Find where the given text appears and provide that cell's center as (X, Y) coordinate. 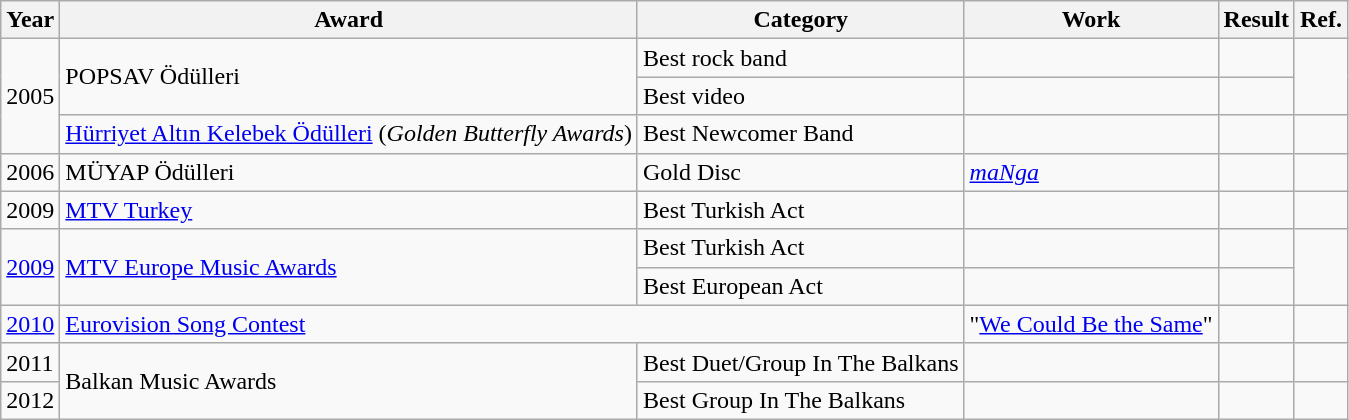
Balkan Music Awards (349, 381)
maNga (1091, 172)
Gold Disc (800, 172)
Award (349, 20)
POPSAV Ödülleri (349, 77)
MTV Europe Music Awards (349, 267)
Best Duet/Group In The Balkans (800, 362)
Best Group In The Balkans (800, 400)
2006 (30, 172)
Work (1091, 20)
Eurovision Song Contest (512, 324)
MÜYAP Ödülleri (349, 172)
"We Could Be the Same" (1091, 324)
Best Newcomer Band (800, 134)
Best European Act (800, 286)
Best video (800, 96)
2012 (30, 400)
2011 (30, 362)
Category (800, 20)
Best rock band (800, 58)
Ref. (1320, 20)
MTV Turkey (349, 210)
2010 (30, 324)
Year (30, 20)
Hürriyet Altın Kelebek Ödülleri (Golden Butterfly Awards) (349, 134)
2005 (30, 96)
Result (1256, 20)
